Output the [X, Y] coordinate of the center of the cell containing the given text.  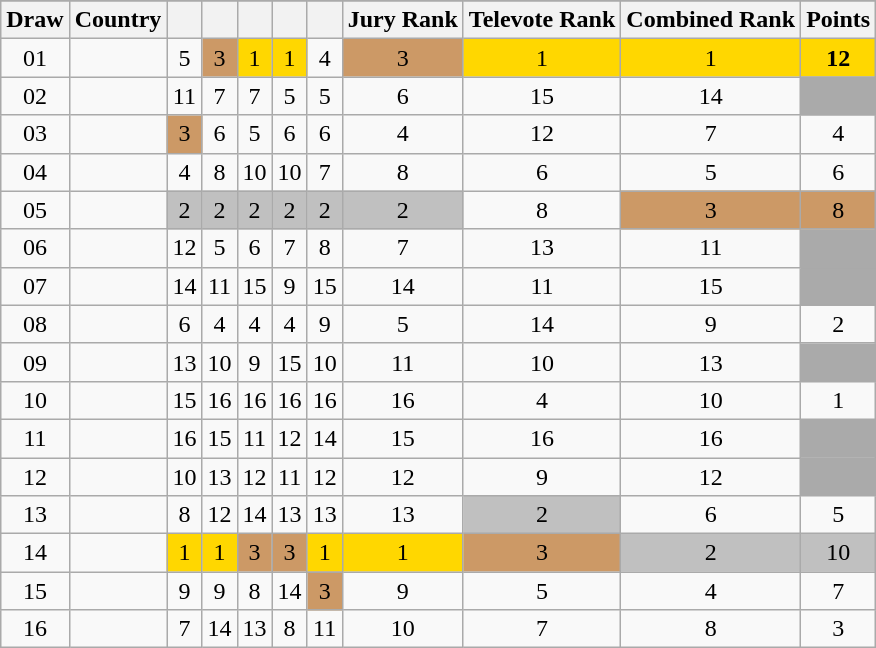
05 [35, 210]
04 [35, 172]
03 [35, 134]
Televote Rank [542, 20]
09 [35, 362]
Points [838, 20]
08 [35, 324]
06 [35, 248]
01 [35, 58]
Draw [35, 20]
Country [118, 20]
07 [35, 286]
02 [35, 96]
Combined Rank [711, 20]
Jury Rank [402, 20]
